Detect which cell encompasses the target text, then output its [X, Y] center coordinate. 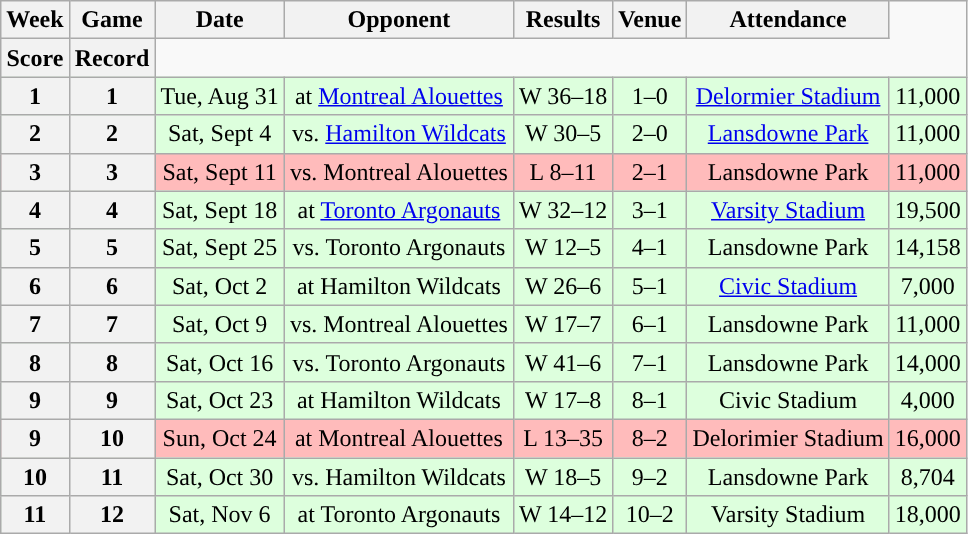
4–1 [650, 248]
Venue [650, 20]
W 32–12 [562, 210]
7,000 [928, 286]
W 26–6 [562, 286]
12 [112, 515]
W 36–18 [562, 96]
W 14–12 [562, 515]
Sat, Sept 11 [220, 172]
3–1 [650, 210]
W 17–8 [562, 400]
Sat, Oct 16 [220, 362]
L 8–11 [562, 172]
18,000 [928, 515]
Opponent [398, 20]
8–1 [650, 400]
16,000 [928, 438]
W 41–6 [562, 362]
Game [112, 20]
W 18–5 [562, 477]
2–1 [650, 172]
14,000 [928, 362]
Week [35, 20]
10–2 [650, 515]
Sat, Sept 25 [220, 248]
1–0 [650, 96]
8–2 [650, 438]
9–2 [650, 477]
W 30–5 [562, 134]
Tue, Aug 31 [220, 96]
Sat, Nov 6 [220, 515]
Delorimier Stadium [788, 438]
19,500 [928, 210]
Score [35, 58]
Sat, Sept 18 [220, 210]
W 17–7 [562, 324]
Delormier Stadium [788, 96]
L 13–35 [562, 438]
Date [220, 20]
Sat, Sept 4 [220, 134]
5–1 [650, 286]
2–0 [650, 134]
Record [112, 58]
14,158 [928, 248]
Sat, Oct 30 [220, 477]
Sat, Oct 2 [220, 286]
Sun, Oct 24 [220, 438]
Sat, Oct 9 [220, 324]
Attendance [788, 20]
4,000 [928, 400]
7–1 [650, 362]
6–1 [650, 324]
8,704 [928, 477]
W 12–5 [562, 248]
Results [562, 20]
Sat, Oct 23 [220, 400]
